For the text-containing cell, return its midpoint in (X, Y) coordinate format. 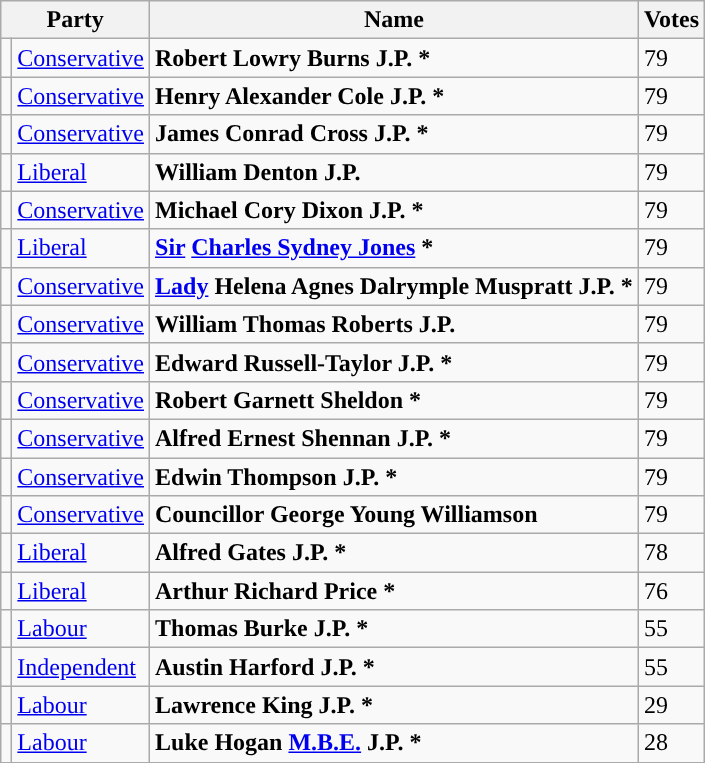
Alfred Ernest Shennan J.P. * (394, 438)
Independent (81, 667)
76 (671, 591)
Name (394, 20)
Robert Lowry Burns J.P. * (394, 58)
29 (671, 705)
Austin Harford J.P. * (394, 667)
Edwin Thompson J.P. * (394, 477)
Thomas Burke J.P. * (394, 629)
Lady Helena Agnes Dalrymple Muspratt J.P. * (394, 286)
Robert Garnett Sheldon * (394, 400)
William Denton J.P. (394, 172)
Party (76, 20)
Henry Alexander Cole J.P. * (394, 96)
James Conrad Cross J.P. * (394, 134)
Edward Russell-Taylor J.P. * (394, 362)
Sir Charles Sydney Jones * (394, 248)
Luke Hogan M.B.E. J.P. * (394, 743)
Votes (671, 20)
Michael Cory Dixon J.P. * (394, 210)
Arthur Richard Price * (394, 591)
William Thomas Roberts J.P. (394, 324)
Councillor George Young Williamson (394, 515)
Alfred Gates J.P. * (394, 553)
Lawrence King J.P. * (394, 705)
78 (671, 553)
28 (671, 743)
